Provide the [X, Y] coordinate of the cell's center where the given text is located.  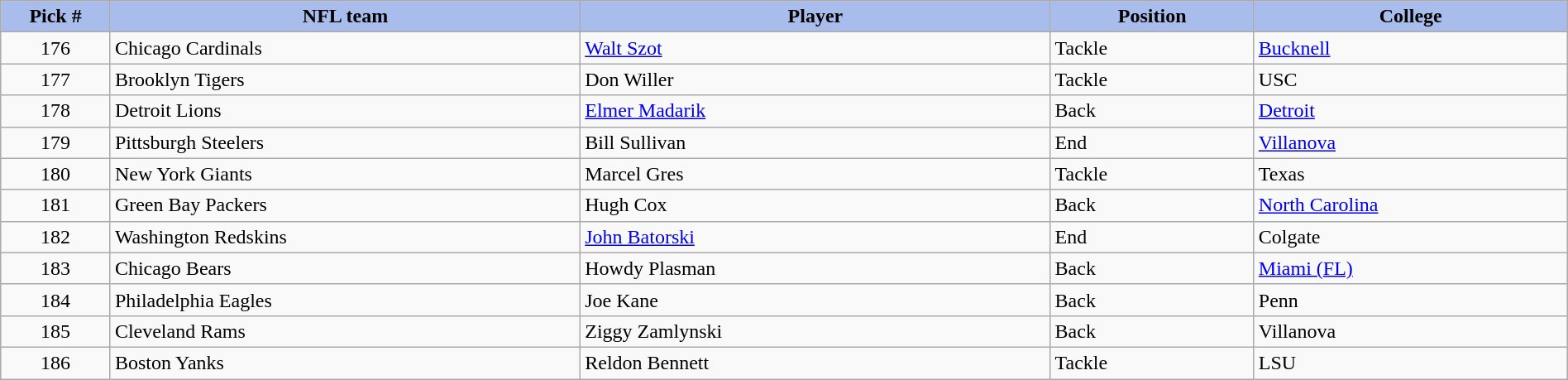
Miami (FL) [1411, 268]
John Batorski [815, 237]
Joe Kane [815, 300]
USC [1411, 79]
186 [56, 363]
Brooklyn Tigers [345, 79]
Detroit Lions [345, 111]
181 [56, 205]
Chicago Bears [345, 268]
182 [56, 237]
Player [815, 17]
Washington Redskins [345, 237]
Howdy Plasman [815, 268]
Cleveland Rams [345, 331]
Position [1152, 17]
Walt Szot [815, 48]
Boston Yanks [345, 363]
Elmer Madarik [815, 111]
Colgate [1411, 237]
Bill Sullivan [815, 142]
177 [56, 79]
Reldon Bennett [815, 363]
Green Bay Packers [345, 205]
Pick # [56, 17]
Don Willer [815, 79]
Texas [1411, 174]
Philadelphia Eagles [345, 300]
176 [56, 48]
LSU [1411, 363]
North Carolina [1411, 205]
178 [56, 111]
184 [56, 300]
New York Giants [345, 174]
College [1411, 17]
Detroit [1411, 111]
Pittsburgh Steelers [345, 142]
Bucknell [1411, 48]
Marcel Gres [815, 174]
Ziggy Zamlynski [815, 331]
Hugh Cox [815, 205]
183 [56, 268]
NFL team [345, 17]
185 [56, 331]
180 [56, 174]
179 [56, 142]
Penn [1411, 300]
Chicago Cardinals [345, 48]
